For the text-containing cell, return its midpoint in [X, Y] coordinate format. 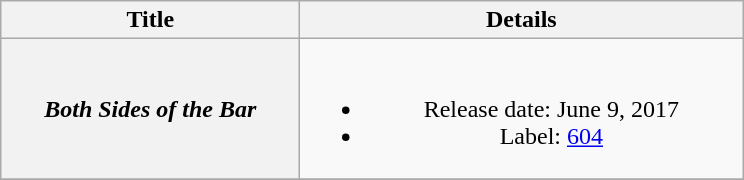
Details [522, 20]
Both Sides of the Bar [150, 109]
Release date: June 9, 2017Label: 604 [522, 109]
Title [150, 20]
